Scan for the cell matching the given text and deliver its (X, Y) coordinate at center. 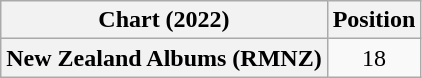
Chart (2022) (164, 20)
18 (374, 58)
Position (374, 20)
New Zealand Albums (RMNZ) (164, 58)
